Pinpoint the cell where the given text exists, returning its [x, y] midpoint coordinate. 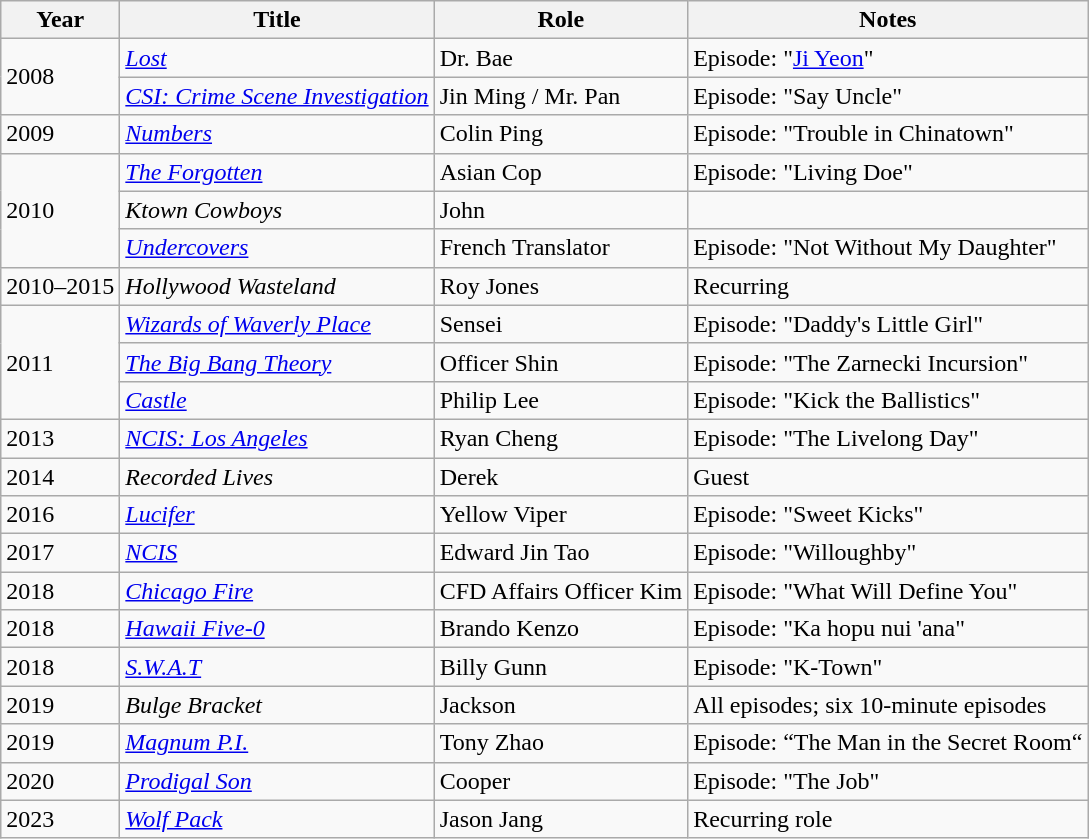
Dr. Bae [560, 58]
Title [277, 20]
2009 [60, 134]
Hollywood Wasteland [277, 286]
Episode: "The Livelong Day" [888, 438]
CSI: Crime Scene Investigation [277, 96]
Role [560, 20]
S.W.A.T [277, 667]
Notes [888, 20]
Yellow Viper [560, 515]
Episode: "Ji Yeon" [888, 58]
2010–2015 [60, 286]
Undercovers [277, 248]
2017 [60, 553]
Roy Jones [560, 286]
Hawaii Five-0 [277, 629]
Episode: “The Man in the Secret Room“ [888, 743]
French Translator [560, 248]
Brando Kenzo [560, 629]
Jason Jang [560, 819]
Philip Lee [560, 400]
Guest [888, 477]
Year [60, 20]
2010 [60, 210]
Cooper [560, 781]
Chicago Fire [277, 591]
Episode: "K-Town" [888, 667]
Episode: "Say Uncle" [888, 96]
Lucifer [277, 515]
The Big Bang Theory [277, 362]
Episode: "Sweet Kicks" [888, 515]
Lost [277, 58]
Derek [560, 477]
Wizards of Waverly Place [277, 324]
2020 [60, 781]
Sensei [560, 324]
2008 [60, 77]
Recorded Lives [277, 477]
2011 [60, 362]
Episode: "Living Doe" [888, 172]
Billy Gunn [560, 667]
Recurring role [888, 819]
Prodigal Son [277, 781]
Asian Cop [560, 172]
Episode: "Ka hopu nui 'ana" [888, 629]
Recurring [888, 286]
Episode: "Not Without My Daughter" [888, 248]
2023 [60, 819]
Officer Shin [560, 362]
Episode: "What Will Define You" [888, 591]
NCIS [277, 553]
The Forgotten [277, 172]
Tony Zhao [560, 743]
Edward Jin Tao [560, 553]
Magnum P.I. [277, 743]
NCIS: Los Angeles [277, 438]
Episode: "The Job" [888, 781]
2014 [60, 477]
All episodes; six 10-minute episodes [888, 705]
Colin Ping [560, 134]
Episode: "Daddy's Little Girl" [888, 324]
Ryan Cheng [560, 438]
2016 [60, 515]
Episode: "Trouble in Chinatown" [888, 134]
2013 [60, 438]
John [560, 210]
Castle [277, 400]
Episode: "The Zarnecki Incursion" [888, 362]
Jin Ming / Mr. Pan [560, 96]
Numbers [277, 134]
Episode: "Kick the Ballistics" [888, 400]
Episode: "Willoughby" [888, 553]
Bulge Bracket [277, 705]
Jackson [560, 705]
CFD Affairs Officer Kim [560, 591]
Wolf Pack [277, 819]
Ktown Cowboys [277, 210]
